Locate the cell with the specified text and output its [x, y] center coordinate. 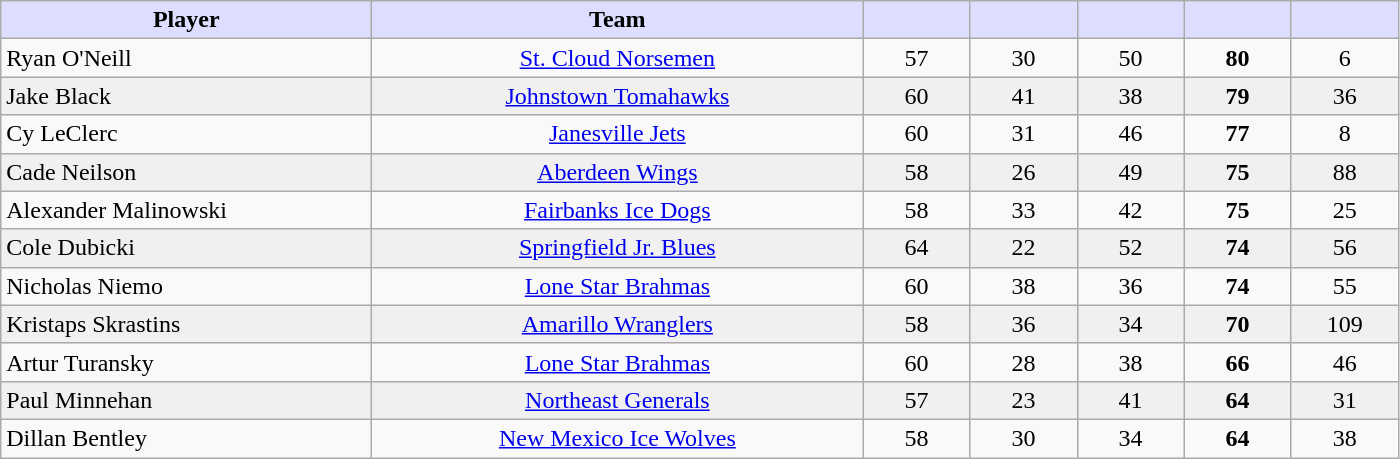
Johnstown Tomahawks [618, 96]
Janesville Jets [618, 134]
Springfield Jr. Blues [618, 248]
St. Cloud Norsemen [618, 58]
Amarillo Wranglers [618, 324]
50 [1130, 58]
49 [1130, 172]
Team [618, 20]
23 [1024, 400]
Paul Minnehan [186, 400]
70 [1238, 324]
Dillan Bentley [186, 438]
33 [1024, 210]
80 [1238, 58]
Kristaps Skrastins [186, 324]
79 [1238, 96]
109 [1344, 324]
77 [1238, 134]
28 [1024, 362]
52 [1130, 248]
55 [1344, 286]
Aberdeen Wings [618, 172]
Artur Turansky [186, 362]
88 [1344, 172]
Cole Dubicki [186, 248]
8 [1344, 134]
6 [1344, 58]
Cy LeClerc [186, 134]
56 [1344, 248]
New Mexico Ice Wolves [618, 438]
25 [1344, 210]
42 [1130, 210]
Northeast Generals [618, 400]
Alexander Malinowski [186, 210]
Jake Black [186, 96]
Fairbanks Ice Dogs [618, 210]
22 [1024, 248]
66 [1238, 362]
Cade Neilson [186, 172]
Ryan O'Neill [186, 58]
Player [186, 20]
26 [1024, 172]
Nicholas Niemo [186, 286]
